Return [x, y] of the center of cell containing provided text 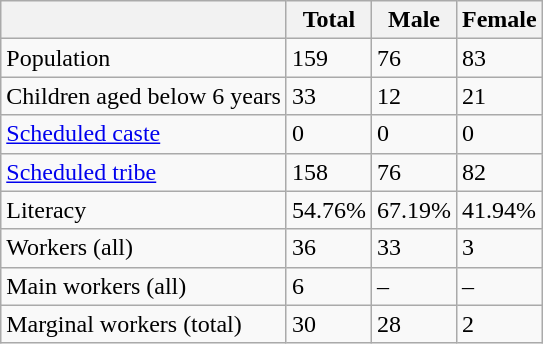
159 [328, 58]
Literacy [144, 210]
Female [500, 20]
67.19% [414, 210]
83 [500, 58]
3 [500, 248]
Population [144, 58]
Total [328, 20]
21 [500, 96]
Workers (all) [144, 248]
Main workers (all) [144, 286]
Scheduled caste [144, 134]
158 [328, 172]
30 [328, 324]
54.76% [328, 210]
Male [414, 20]
41.94% [500, 210]
Children aged below 6 years [144, 96]
28 [414, 324]
82 [500, 172]
36 [328, 248]
2 [500, 324]
12 [414, 96]
6 [328, 286]
Marginal workers (total) [144, 324]
Scheduled tribe [144, 172]
